Scan for the cell matching the given text and deliver its [x, y] coordinate at center. 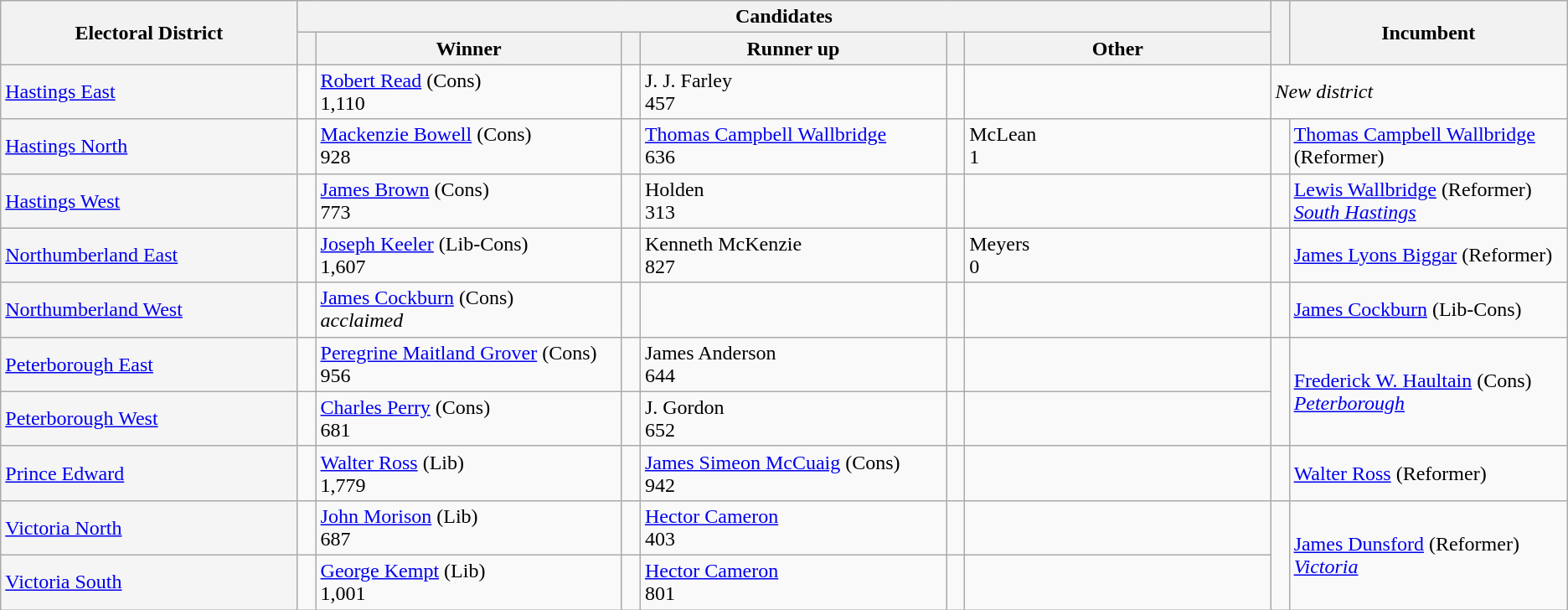
Mackenzie Bowell (Cons) 928 [469, 146]
Victoria North [149, 528]
Kenneth McKenzie 827 [792, 255]
Victoria South [149, 582]
Walter Ross (Lib) 1,779 [469, 473]
Candidates [784, 17]
Electoral District [149, 33]
J. Gordon 652 [792, 419]
Frederick W. Haultain (Cons) Peterborough [1428, 391]
Charles Perry (Cons) 681 [469, 419]
New district [1419, 92]
Northumberland East [149, 255]
Hector Cameron 801 [792, 582]
Prince Edward [149, 473]
Hastings North [149, 146]
Thomas Campbell Wallbridge 636 [792, 146]
Thomas Campbell Wallbridge (Reformer) [1428, 146]
Peregrine Maitland Grover (Cons) 956 [469, 364]
Hector Cameron 403 [792, 528]
Peterborough East [149, 364]
Hastings East [149, 92]
Winner [469, 49]
Holden 313 [792, 201]
J. J. Farley 457 [792, 92]
James Lyons Biggar (Reformer) [1428, 255]
James Cockburn (Lib-Cons) [1428, 310]
Robert Read (Cons) 1,110 [469, 92]
Incumbent [1428, 33]
James Anderson 644 [792, 364]
McLean 1 [1117, 146]
Hastings West [149, 201]
Joseph Keeler (Lib-Cons) 1,607 [469, 255]
James Cockburn (Cons) acclaimed [469, 310]
John Morison (Lib) 687 [469, 528]
Runner up [792, 49]
James Simeon McCuaig (Cons) 942 [792, 473]
Walter Ross (Reformer) [1428, 473]
Northumberland West [149, 310]
George Kempt (Lib) 1,001 [469, 582]
James Dunsford (Reformer) Victoria [1428, 555]
Meyers 0 [1117, 255]
Peterborough West [149, 419]
Other [1117, 49]
James Brown (Cons) 773 [469, 201]
Lewis Wallbridge (Reformer) South Hastings [1428, 201]
